Scan for the cell matching the given text and deliver its (x, y) coordinate at center. 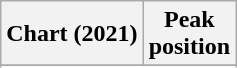
Peak position (189, 34)
Chart (2021) (72, 34)
